For the text-containing cell, return its midpoint in (X, Y) coordinate format. 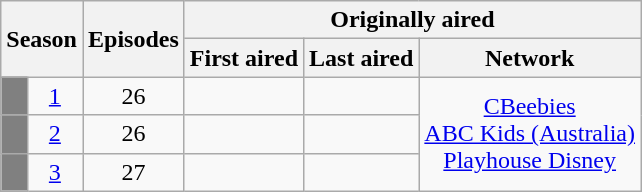
Network (530, 58)
27 (133, 172)
Originally aired (412, 20)
2 (54, 134)
Episodes (133, 39)
First aired (244, 58)
3 (54, 172)
1 (54, 96)
Last aired (362, 58)
CBeebiesABC Kids (Australia)Playhouse Disney (530, 134)
Season (42, 39)
